From the cell containing the given text, extract its center point as (X, Y) coordinate. 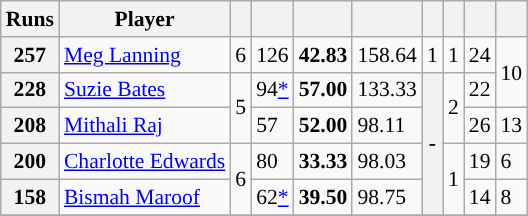
62* (272, 197)
Charlotte Edwards (144, 162)
Suzie Bates (144, 90)
26 (480, 126)
94* (272, 90)
126 (272, 55)
158.64 (386, 55)
Bismah Maroof (144, 197)
57 (272, 126)
8 (511, 197)
98.75 (386, 197)
57.00 (324, 90)
10 (511, 72)
5 (240, 108)
257 (30, 55)
98.11 (386, 126)
52.00 (324, 126)
98.03 (386, 162)
39.50 (324, 197)
13 (511, 126)
158 (30, 197)
2 (454, 108)
19 (480, 162)
133.33 (386, 90)
22 (480, 90)
42.83 (324, 55)
200 (30, 162)
80 (272, 162)
228 (30, 90)
14 (480, 197)
Mithali Raj (144, 126)
33.33 (324, 162)
Player (144, 19)
- (432, 143)
Meg Lanning (144, 55)
208 (30, 126)
Runs (30, 19)
24 (480, 55)
